Return the (X, Y) coordinate for the center point of the cell that contains the specified text.  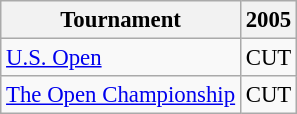
The Open Championship (121, 95)
2005 (268, 20)
Tournament (121, 20)
U.S. Open (121, 58)
